Search for the cell housing the specified text and yield its (x, y) center coordinate. 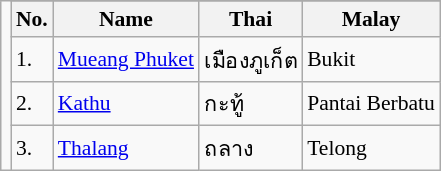
Pantai Berbatu (371, 104)
Thalang (126, 148)
Name (126, 19)
ถลาง (250, 148)
กะทู้ (250, 104)
Mueang Phuket (126, 60)
3. (32, 148)
No. (32, 19)
Kathu (126, 104)
เมืองภูเก็ต (250, 60)
Thai (250, 19)
Bukit (371, 60)
Malay (371, 19)
Telong (371, 148)
2. (32, 104)
1. (32, 60)
